Return (X, Y) of the center of cell containing provided text 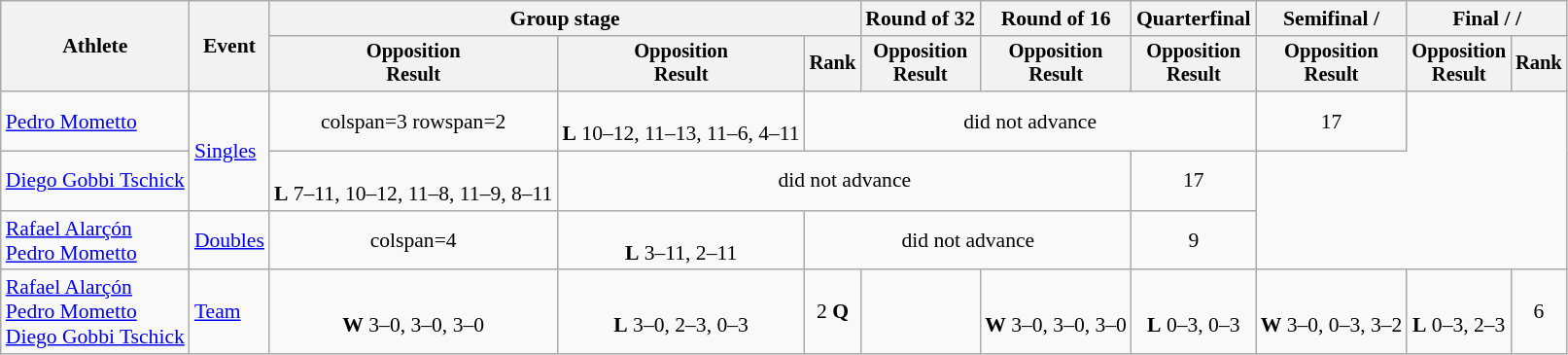
Event (229, 47)
6 (1539, 313)
Singles (229, 151)
Group stage (565, 18)
L 3–11, 2–11 (680, 241)
Diego Gobbi Tschick (95, 181)
Pedro Mometto (95, 121)
L 7–11, 10–12, 11–8, 11–9, 8–11 (414, 181)
L 0–3, 0–3 (1194, 313)
L 10–12, 11–13, 11–6, 4–11 (680, 121)
Athlete (95, 47)
Final / / (1486, 18)
L 3–0, 2–3, 0–3 (680, 313)
Doubles (229, 241)
9 (1194, 241)
Quarterfinal (1194, 18)
Rafael AlarçónPedro MomettoDiego Gobbi Tschick (95, 313)
Team (229, 313)
L 0–3, 2–3 (1458, 313)
2 Q (833, 313)
Round of 16 (1056, 18)
Round of 32 (920, 18)
Semifinal / (1332, 18)
colspan=4 (414, 241)
Rafael AlarçónPedro Mometto (95, 241)
W 3–0, 0–3, 3–2 (1332, 313)
colspan=3 rowspan=2 (414, 121)
